From the cell containing the given text, extract its center point as [x, y] coordinate. 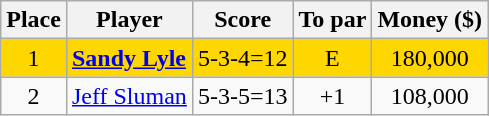
Jeff Sluman [129, 96]
Player [129, 20]
Place [34, 20]
1 [34, 58]
Money ($) [430, 20]
Sandy Lyle [129, 58]
180,000 [430, 58]
5-3-4=12 [242, 58]
2 [34, 96]
+1 [332, 96]
5-3-5=13 [242, 96]
108,000 [430, 96]
E [332, 58]
To par [332, 20]
Score [242, 20]
